Extract the [x, y] coordinate from the center of the cell holding the provided text.  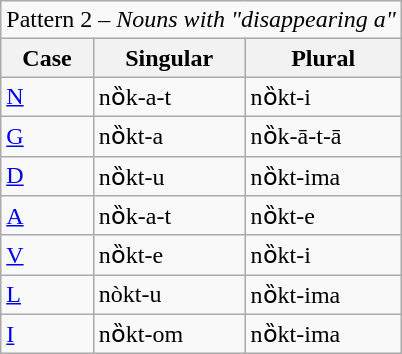
G [48, 136]
nȍkt-u [169, 176]
nȍk-ā-t-ā [323, 136]
nȍkt-om [169, 334]
A [48, 216]
nȍkt-a [169, 136]
nòkt-u [169, 295]
N [48, 97]
L [48, 295]
Case [48, 58]
D [48, 176]
Plural [323, 58]
I [48, 334]
V [48, 255]
Singular [169, 58]
Pattern 2 – Nouns with "disappearing a" [202, 20]
